Identify which cell holds the provided text, then report its [x, y] central coordinate. 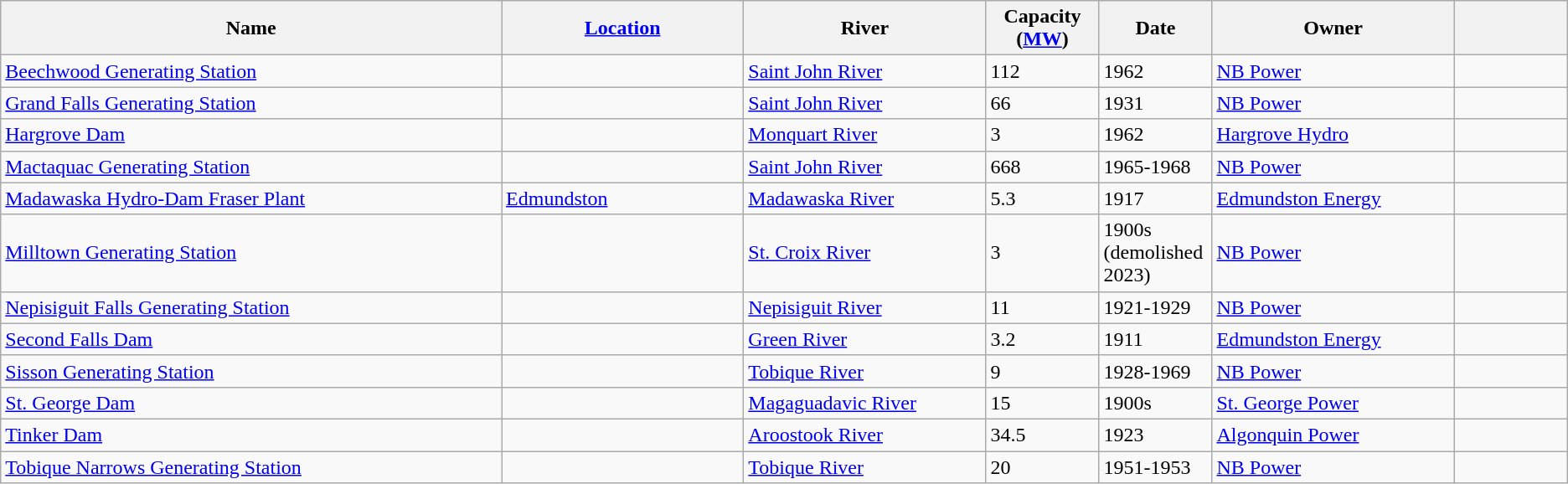
Grand Falls Generating Station [251, 103]
1917 [1156, 198]
Owner [1333, 28]
Milltown Generating Station [251, 253]
Beechwood Generating Station [251, 71]
1923 [1156, 435]
9 [1042, 371]
Tobique Narrows Generating Station [251, 466]
Algonquin Power [1333, 435]
3.2 [1042, 339]
20 [1042, 466]
1911 [1156, 339]
Mactaquac Generating Station [251, 167]
1965-1968 [1156, 167]
Green River [864, 339]
Nepisiguit Falls Generating Station [251, 307]
112 [1042, 71]
Madawaska Hydro-Dam Fraser Plant [251, 198]
Aroostook River [864, 435]
Second Falls Dam [251, 339]
Magaguadavic River [864, 403]
Monquart River [864, 135]
Madawaska River [864, 198]
St. Croix River [864, 253]
River [864, 28]
Hargrove Dam [251, 135]
1900s (demolished 2023) [1156, 253]
66 [1042, 103]
Capacity (MW) [1042, 28]
1928-1969 [1156, 371]
34.5 [1042, 435]
St. George Power [1333, 403]
St. George Dam [251, 403]
Edmundston [623, 198]
15 [1042, 403]
11 [1042, 307]
Tinker Dam [251, 435]
1951-1953 [1156, 466]
Hargrove Hydro [1333, 135]
Sisson Generating Station [251, 371]
668 [1042, 167]
Name [251, 28]
Location [623, 28]
1931 [1156, 103]
Date [1156, 28]
5.3 [1042, 198]
1921-1929 [1156, 307]
1900s [1156, 403]
Nepisiguit River [864, 307]
